Scan for the cell matching the given text and deliver its (X, Y) coordinate at center. 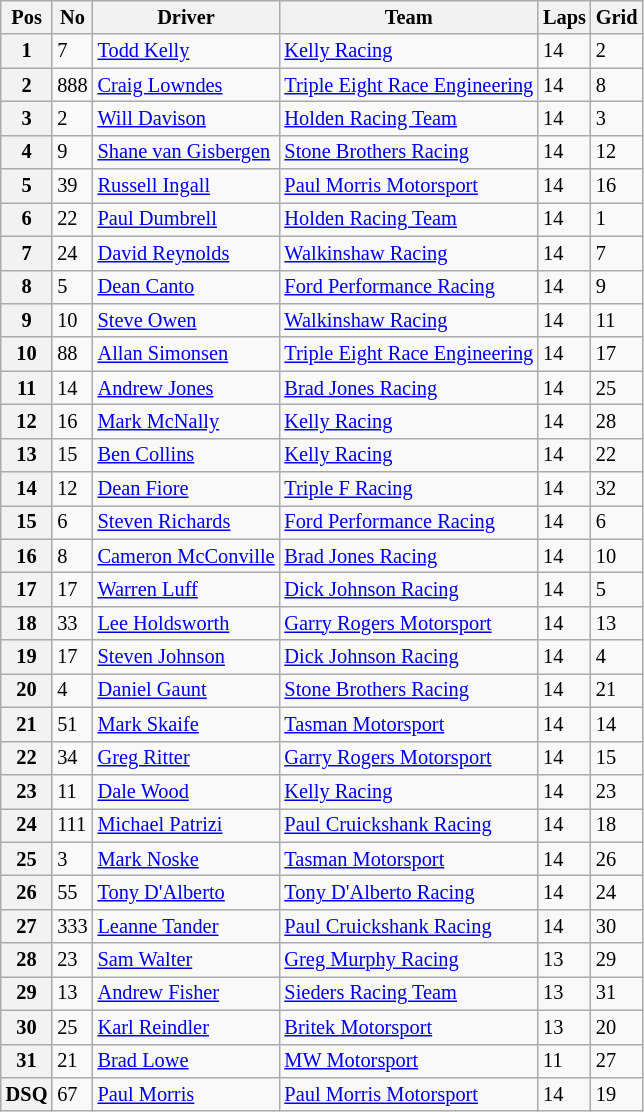
888 (72, 85)
32 (617, 489)
51 (72, 724)
Paul Dumbrell (186, 219)
Mark Noske (186, 859)
Greg Murphy Racing (408, 960)
Craig Lowndes (186, 85)
Pos (27, 17)
Lee Holdsworth (186, 623)
MW Motorsport (408, 1061)
Michael Patrizi (186, 825)
39 (72, 186)
Cameron McConville (186, 556)
Russell Ingall (186, 186)
Tony D'Alberto (186, 892)
Sam Walter (186, 960)
Dale Wood (186, 791)
Andrew Fisher (186, 993)
Steve Owen (186, 320)
Warren Luff (186, 589)
DSQ (27, 1094)
Todd Kelly (186, 51)
Dean Fiore (186, 489)
Britek Motorsport (408, 1027)
111 (72, 825)
Karl Reindler (186, 1027)
Sieders Racing Team (408, 993)
67 (72, 1094)
Mark Skaife (186, 724)
Shane van Gisbergen (186, 152)
Brad Lowe (186, 1061)
Allan Simonsen (186, 354)
Andrew Jones (186, 388)
33 (72, 623)
55 (72, 892)
Leanne Tander (186, 926)
Steven Richards (186, 522)
34 (72, 758)
Greg Ritter (186, 758)
Triple F Racing (408, 489)
333 (72, 926)
Mark McNally (186, 421)
David Reynolds (186, 253)
No (72, 17)
Will Davison (186, 118)
Team (408, 17)
Driver (186, 17)
Ben Collins (186, 455)
Paul Morris (186, 1094)
Steven Johnson (186, 657)
88 (72, 354)
Laps (564, 17)
Grid (617, 17)
Daniel Gaunt (186, 690)
Dean Canto (186, 287)
Tony D'Alberto Racing (408, 892)
